From the cell containing the given text, extract its center point as (x, y) coordinate. 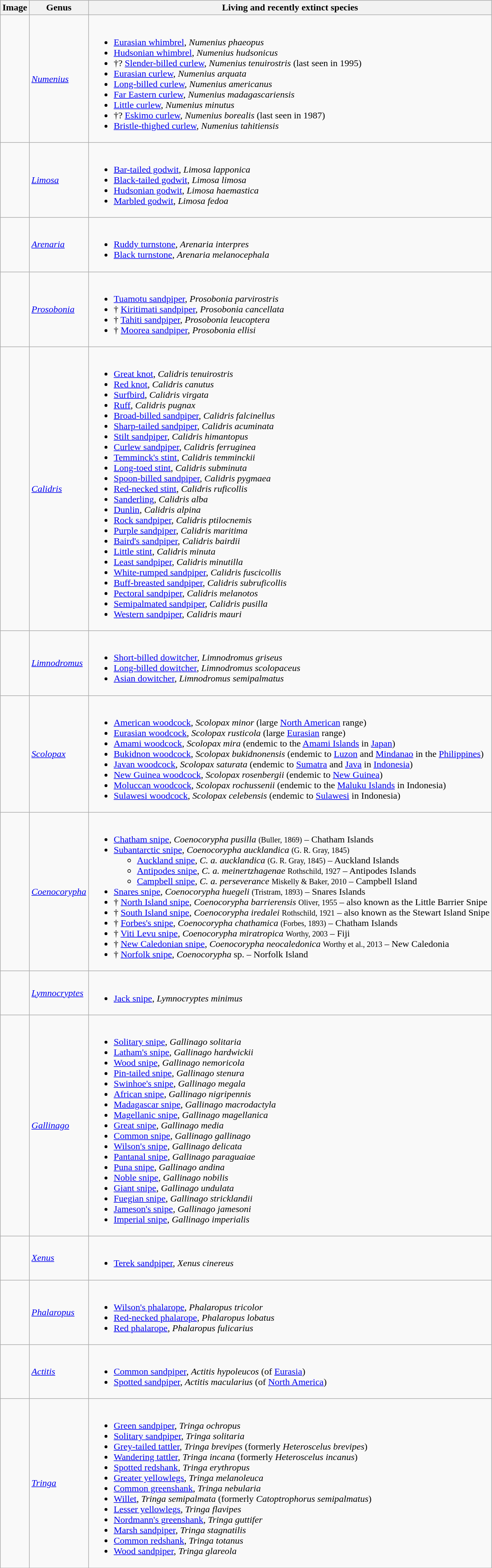
Xenus (59, 1258)
Wilson's phalarope, Phalaropus tricolorRed-necked phalarope, Phalaropus lobatusRed phalarope, Phalaropus fulicarius (290, 1313)
Genus (59, 8)
Terek sandpiper, Xenus cinereus (290, 1258)
Jack snipe, Lymnocryptes minimus (290, 993)
Prosobonia (59, 309)
Coenocorypha (59, 892)
Common sandpiper, Actitis hypoleucos (of Eurasia)Spotted sandpiper, Actitis macularius (of North America) (290, 1372)
Short-billed dowitcher, Limnodromus griseusLong-billed dowitcher, Limnodromus scolopaceusAsian dowitcher, Limnodromus semipalmatus (290, 663)
Calidris (59, 489)
Scolopax (59, 754)
Bar-tailed godwit, Limosa lapponicaBlack-tailed godwit, Limosa limosaHudsonian godwit, Limosa haemasticaMarbled godwit, Limosa fedoa (290, 180)
Image (15, 8)
Gallinago (59, 1125)
Phalaropus (59, 1313)
Arenaria (59, 245)
Actitis (59, 1372)
Numenius (59, 79)
Lymnocryptes (59, 993)
Limnodromus (59, 663)
Limosa (59, 180)
Tringa (59, 1484)
Living and recently extinct species (290, 8)
Ruddy turnstone, Arenaria interpresBlack turnstone, Arenaria melanocephala (290, 245)
